Scan for the cell matching the given text and deliver its [x, y] coordinate at center. 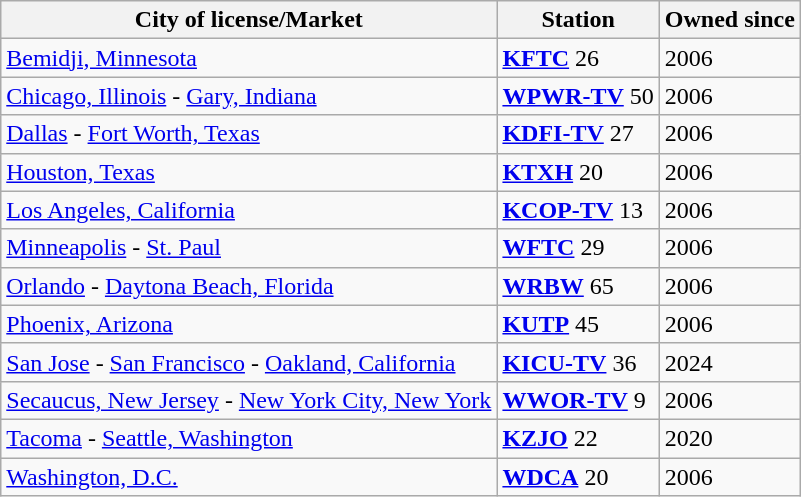
WDCA 20 [578, 477]
WRBW 65 [578, 286]
KUTP 45 [578, 324]
KDFI-TV 27 [578, 134]
Minneapolis - St. Paul [249, 248]
Washington, D.C. [249, 477]
Dallas - Fort Worth, Texas [249, 134]
KTXH 20 [578, 172]
WPWR-TV 50 [578, 96]
Phoenix, Arizona [249, 324]
Orlando - Daytona Beach, Florida [249, 286]
Secaucus, New Jersey - New York City, New York [249, 400]
Bemidji, Minnesota [249, 58]
2024 [730, 362]
2020 [730, 438]
Los Angeles, California [249, 210]
WWOR-TV 9 [578, 400]
Houston, Texas [249, 172]
Chicago, Illinois - Gary, Indiana [249, 96]
KZJO 22 [578, 438]
WFTC 29 [578, 248]
Station [578, 20]
KICU-TV 36 [578, 362]
KCOP-TV 13 [578, 210]
Tacoma - Seattle, Washington [249, 438]
Owned since [730, 20]
City of license/Market [249, 20]
KFTC 26 [578, 58]
San Jose - San Francisco - Oakland, California [249, 362]
